Identify which cell holds the provided text, then report its [X, Y] central coordinate. 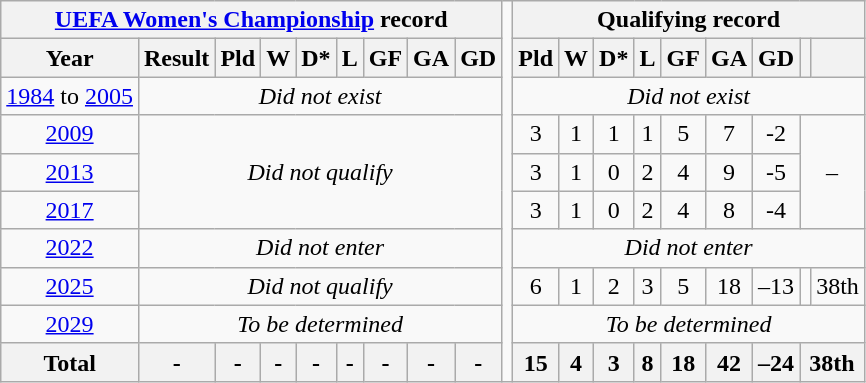
1984 to 2005 [70, 96]
Total [70, 362]
–13 [776, 286]
-2 [776, 134]
UEFA Women's Championship record [252, 20]
9 [728, 172]
Qualifying record [689, 20]
-4 [776, 210]
2017 [70, 210]
7 [728, 134]
Year [70, 58]
15 [536, 362]
42 [728, 362]
-5 [776, 172]
2029 [70, 324]
–24 [776, 362]
Result [176, 58]
2025 [70, 286]
2022 [70, 248]
6 [536, 286]
– [832, 172]
2009 [70, 134]
2013 [70, 172]
